From the cell containing the given text, extract its center point as (X, Y) coordinate. 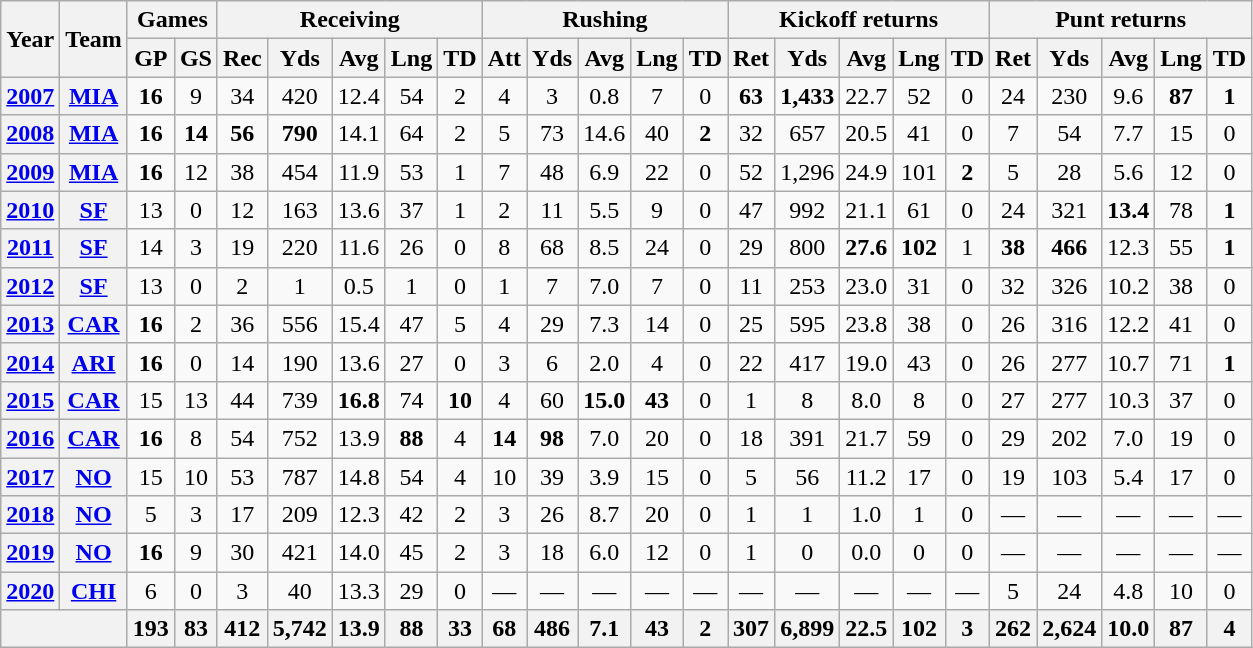
Punt returns (1121, 20)
421 (300, 553)
2007 (30, 96)
3.9 (604, 477)
412 (242, 629)
2.0 (604, 362)
787 (300, 477)
73 (552, 134)
98 (552, 438)
23.8 (866, 324)
22.7 (866, 96)
739 (300, 400)
1,433 (808, 96)
Team (94, 39)
454 (300, 172)
6,899 (808, 629)
30 (242, 553)
1,296 (808, 172)
16.8 (358, 400)
15.0 (604, 400)
2014 (30, 362)
316 (1070, 324)
Rec (242, 58)
2011 (30, 248)
992 (808, 210)
48 (552, 172)
230 (1070, 96)
13.3 (358, 591)
61 (919, 210)
39 (552, 477)
2,624 (1070, 629)
2009 (30, 172)
55 (1181, 248)
2013 (30, 324)
10.0 (1128, 629)
2019 (30, 553)
ARI (94, 362)
Att (504, 58)
63 (752, 96)
14.1 (358, 134)
9.6 (1128, 96)
5.5 (604, 210)
8.7 (604, 515)
Year (30, 39)
1.0 (866, 515)
253 (808, 286)
193 (150, 629)
752 (300, 438)
10.3 (1128, 400)
Receiving (350, 20)
25 (752, 324)
307 (752, 629)
657 (808, 134)
GS (196, 58)
6.9 (604, 172)
4.8 (1128, 591)
7.3 (604, 324)
60 (552, 400)
Games (172, 20)
24.9 (866, 172)
7.7 (1128, 134)
11.9 (358, 172)
Kickoff returns (859, 20)
220 (300, 248)
556 (300, 324)
2010 (30, 210)
23.0 (866, 286)
209 (300, 515)
790 (300, 134)
2015 (30, 400)
2018 (30, 515)
8.5 (604, 248)
321 (1070, 210)
78 (1181, 210)
5,742 (300, 629)
0.8 (604, 96)
391 (808, 438)
Rushing (604, 20)
21.7 (866, 438)
190 (300, 362)
19.0 (866, 362)
326 (1070, 286)
262 (1014, 629)
14.6 (604, 134)
8.0 (866, 400)
420 (300, 96)
7.1 (604, 629)
74 (411, 400)
2017 (30, 477)
11.2 (866, 477)
10.2 (1128, 286)
2008 (30, 134)
36 (242, 324)
59 (919, 438)
31 (919, 286)
417 (808, 362)
2020 (30, 591)
42 (411, 515)
71 (1181, 362)
466 (1070, 248)
202 (1070, 438)
12.4 (358, 96)
103 (1070, 477)
34 (242, 96)
33 (460, 629)
64 (411, 134)
20.5 (866, 134)
44 (242, 400)
0.5 (358, 286)
2016 (30, 438)
GP (150, 58)
28 (1070, 172)
22.5 (866, 629)
595 (808, 324)
15.4 (358, 324)
5.4 (1128, 477)
12.2 (1128, 324)
2012 (30, 286)
14.8 (358, 477)
45 (411, 553)
6.0 (604, 553)
10.7 (1128, 362)
CHI (94, 591)
800 (808, 248)
14.0 (358, 553)
83 (196, 629)
5.6 (1128, 172)
27.6 (866, 248)
101 (919, 172)
486 (552, 629)
0.0 (866, 553)
11.6 (358, 248)
163 (300, 210)
13.4 (1128, 210)
21.1 (866, 210)
